Determine the (x, y) coordinate at the center of the cell enclosing the given text.  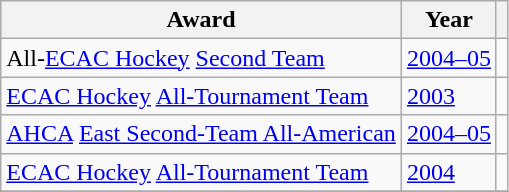
AHCA East Second-Team All-American (202, 134)
All-ECAC Hockey Second Team (202, 58)
Year (448, 20)
2004 (448, 172)
Award (202, 20)
2003 (448, 96)
